Detect which cell encompasses the target text, then output its [X, Y] center coordinate. 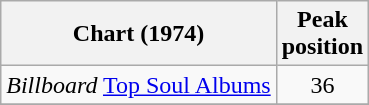
Billboard Top Soul Albums [138, 85]
Chart (1974) [138, 34]
Peakposition [322, 34]
36 [322, 85]
